Provide the (X, Y) coordinate of the cell's center where the given text is located.  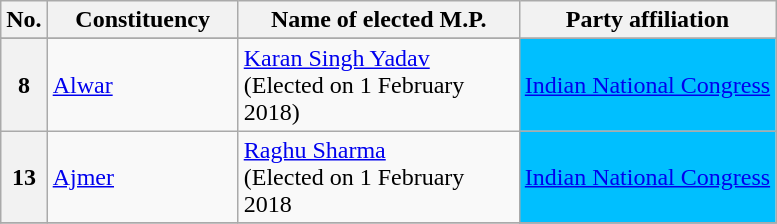
Alwar (142, 85)
Raghu Sharma(Elected on 1 February 2018 (378, 177)
Name of elected M.P. (378, 20)
Karan Singh Yadav(Elected on 1 February 2018) (378, 85)
No. (24, 20)
Party affiliation (647, 20)
Ajmer (142, 177)
8 (24, 85)
13 (24, 177)
Constituency (142, 20)
